Return the [X, Y] coordinate for the center point of the cell that contains the specified text.  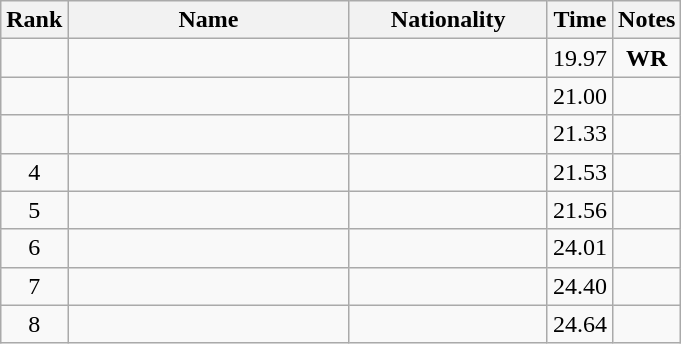
21.00 [580, 96]
24.40 [580, 286]
21.56 [580, 210]
4 [34, 172]
21.33 [580, 134]
24.64 [580, 324]
Time [580, 20]
5 [34, 210]
21.53 [580, 172]
Nationality [448, 20]
7 [34, 286]
8 [34, 324]
Rank [34, 20]
WR [647, 58]
19.97 [580, 58]
Notes [647, 20]
24.01 [580, 248]
Name [208, 20]
6 [34, 248]
